Find where the given text appears and provide that cell's center as (X, Y) coordinate. 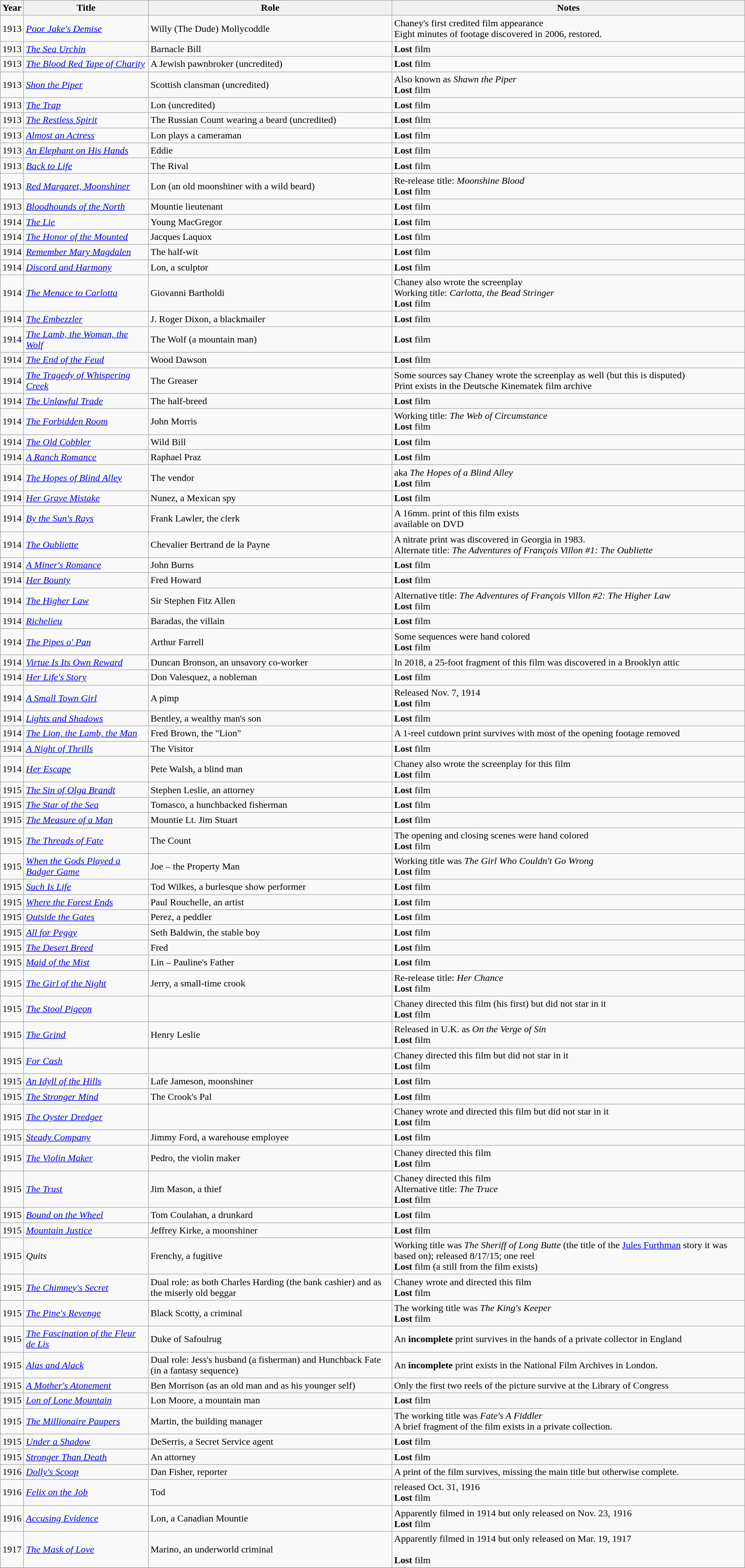
Chaney's first credited film appearance Eight minutes of footage discovered in 2006, restored. (568, 29)
Some sources say Chaney wrote the screenplay as well (but this is disputed)Print exists in the Deutsche Kinematek film archive (568, 380)
Re-release title: Moonshine BloodLost film (568, 186)
John Burns (270, 565)
Lon, a sculptor (270, 267)
Virtue Is Its Own Reward (86, 662)
Richelieu (86, 621)
Lon (uncredited) (270, 105)
The Fascination of the Fleur de Lis (86, 1339)
Duncan Bronson, an unsavory co-worker (270, 662)
Paul Rouchelle, an artist (270, 902)
The Oyster Dredger (86, 1117)
Stronger Than Death (86, 1457)
A Night of Thrills (86, 749)
Stephen Leslie, an attorney (270, 790)
Duke of Safoulrug (270, 1339)
The Crook's Pal (270, 1096)
Joe – the Property Man (270, 866)
Black Scotty, a criminal (270, 1313)
Tod Wilkes, a burlesque show performer (270, 887)
A 16mm. print of this film existsavailable on DVD (568, 519)
Discord and Harmony (86, 267)
Poor Jake's Demise (86, 29)
The half-breed (270, 401)
The Stool Pigeon (86, 1009)
Chaney wrote and directed this film but did not star in itLost film (568, 1117)
All for Peggy (86, 932)
The Star of the Sea (86, 805)
Sir Stephen Fitz Allen (270, 601)
Under a Shadow (86, 1442)
For Cash (86, 1060)
The Violin Maker (86, 1158)
Jim Mason, a thief (270, 1189)
John Morris (270, 422)
Re-release title: Her ChanceLost film (568, 983)
1917 (12, 1550)
The Old Cobbler (86, 442)
Jeffrey Kirke, a moonshiner (270, 1230)
Henry Leslie (270, 1035)
The Mask of Love (86, 1550)
The Forbidden Room (86, 422)
The half-wit (270, 252)
The Higher Law (86, 601)
Tod (270, 1492)
Chaney directed this film (his first) but did not star in it Lost film (568, 1009)
Chevalier Bertrand de la Payne (270, 544)
Pete Walsh, a blind man (270, 769)
The Trust (86, 1189)
Tom Coulahan, a drunkard (270, 1215)
The Lie (86, 222)
The Sin of Olga Brandt (86, 790)
Year (12, 8)
Her Bounty (86, 580)
Alternative title: The Adventures of François Villon #2: The Higher LawLost film (568, 601)
Maid of the Mist (86, 963)
An Idyll of the Hills (86, 1081)
Pedro, the violin maker (270, 1158)
Working title: The Web of CircumstanceLost film (568, 422)
Ben Morrison (as an old man and as his younger self) (270, 1385)
Tomasco, a hunchbacked fisherman (270, 805)
Raphael Praz (270, 457)
In 2018, a 25-foot fragment of this film was discovered in a Brooklyn attic (568, 662)
Alas and Alack (86, 1365)
The vendor (270, 477)
Fred Brown, the "Lion" (270, 733)
Remember Mary Magdalen (86, 252)
Jacques Laquox (270, 237)
The Tragedy of Whispering Creek (86, 380)
Marino, an underworld criminal (270, 1550)
The Menace to Carlotta (86, 293)
Fred Howard (270, 580)
Lafe Jameson, moonshiner (270, 1081)
The Restless Spirit (86, 120)
Baradas, the villain (270, 621)
Such Is Life (86, 887)
Chaney directed this film Lost film (568, 1158)
Some sequences were hand coloredLost film (568, 642)
Wild Bill (270, 442)
Her Grave Mistake (86, 498)
Chaney directed this film but did not star in itLost film (568, 1060)
Lon plays a cameraman (270, 135)
Role (270, 8)
Released in U.K. as On the Verge of SinLost film (568, 1035)
Accusing Evidence (86, 1518)
Felix on the Job (86, 1492)
The Girl of the Night (86, 983)
The Grind (86, 1035)
Almost an Actress (86, 135)
Notes (568, 8)
Perez, a peddler (270, 917)
Dolly's Scoop (86, 1472)
An incomplete print survives in the hands of a private collector in England (568, 1339)
Also known as Shawn the PiperLost film (568, 84)
The End of the Feud (86, 360)
Martin, the building manager (270, 1421)
Red Margaret, Moonshiner (86, 186)
Frenchy, a fugitive (270, 1256)
Jimmy Ford, a warehouse employee (270, 1137)
Where the Forest Ends (86, 902)
A 1-reel cutdown print survives with most of the opening footage removed (568, 733)
The Count (270, 840)
Bound on the Wheel (86, 1215)
The Millionaire Paupers (86, 1421)
When the Gods Played a Badger Game (86, 866)
J. Roger Dixon, a blackmailer (270, 319)
Mountain Justice (86, 1230)
Chaney also wrote the screenplay for this filmLost film (568, 769)
Outside the Gates (86, 917)
The Honor of the Mounted (86, 237)
The working title was The King's KeeperLost film (568, 1313)
A Jewish pawnbroker (uncredited) (270, 64)
Nunez, a Mexican spy (270, 498)
The Desert Breed (86, 947)
A Mother's Atonement (86, 1385)
By the Sun's Rays (86, 519)
Shon the Piper (86, 84)
The Lion, the Lamb, the Man (86, 733)
The Wolf (a mountain man) (270, 340)
Title (86, 8)
Lon (an old moonshiner with a wild beard) (270, 186)
Lon, a Canadian Mountie (270, 1518)
A nitrate print was discovered in Georgia in 1983.Alternate title: The Adventures of François Villon #1: The Oubliette (568, 544)
The opening and closing scenes were hand colored Lost film (568, 840)
Working title was The Girl Who Couldn't Go WrongLost film (568, 866)
The Hopes of Blind Alley (86, 477)
A Ranch Romance (86, 457)
The Blood Red Tape of Charity (86, 64)
A Small Town Girl (86, 698)
Young MacGregor (270, 222)
A print of the film survives, missing the main title but otherwise complete. (568, 1472)
The Chimney's Secret (86, 1287)
The Unlawful Trade (86, 401)
Released Nov. 7, 1914Lost film (568, 698)
DeSerris, a Secret Service agent (270, 1442)
A pimp (270, 698)
A Miner's Romance (86, 565)
An Elephant on His Hands (86, 150)
The Oubliette (86, 544)
The Pine's Revenge (86, 1313)
The Pipes o' Pan (86, 642)
Chaney also wrote the screenplayWorking title: Carlotta, the Bead StringerLost film (568, 293)
Wood Dawson (270, 360)
Steady Company (86, 1137)
Quits (86, 1256)
Mountie lieutenant (270, 206)
Dan Fisher, reporter (270, 1472)
Don Valesquez, a nobleman (270, 677)
The Greaser (270, 380)
Dual role: as both Charles Harding (the bank cashier) and as the miserly old beggar (270, 1287)
aka The Hopes of a Blind AlleyLost film (568, 477)
Mountie Lt. Jim Stuart (270, 820)
The Measure of a Man (86, 820)
Arthur Farrell (270, 642)
The working title was Fate's A Fiddler A brief fragment of the film exists in a private collection. (568, 1421)
Fred (270, 947)
Apparently filmed in 1914 but only released on Mar. 19, 1917 Lost film (568, 1550)
Scottish clansman (uncredited) (270, 84)
Lon Moore, a mountain man (270, 1401)
Willy (The Dude) Mollycoddle (270, 29)
Seth Baldwin, the stable boy (270, 932)
Bentley, a wealthy man's son (270, 718)
Lon of Lone Mountain (86, 1401)
Chaney directed this film Alternative title: The TruceLost film (568, 1189)
The Russian Count wearing a beard (uncredited) (270, 120)
Only the first two reels of the picture survive at the Library of Congress (568, 1385)
Her Escape (86, 769)
Chaney wrote and directed this film Lost film (568, 1287)
Lights and Shadows (86, 718)
The Threads of Fate (86, 840)
The Embezzler (86, 319)
The Visitor (270, 749)
The Lamb, the Woman, the Wolf (86, 340)
Eddie (270, 150)
Back to Life (86, 165)
The Trap (86, 105)
The Stronger Mind (86, 1096)
Her Life's Story (86, 677)
released Oct. 31, 1916 Lost film (568, 1492)
Jerry, a small-time crook (270, 983)
An attorney (270, 1457)
Dual role: Jess's husband (a fisherman) and Hunchback Fate (in a fantasy sequence) (270, 1365)
Frank Lawler, the clerk (270, 519)
Apparently filmed in 1914 but only released on Nov. 23, 1916 Lost film (568, 1518)
Giovanni Bartholdi (270, 293)
An incomplete print exists in the National Film Archives in London. (568, 1365)
Barnacle Bill (270, 49)
The Sea Urchin (86, 49)
The Rival (270, 165)
Bloodhounds of the North (86, 206)
Lin – Pauline's Father (270, 963)
